Pinpoint the cell where the given text exists, returning its (x, y) midpoint coordinate. 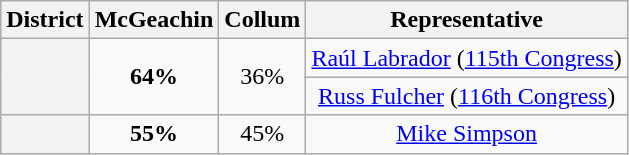
55% (154, 134)
Raúl Labrador (115th Congress) (466, 58)
Collum (262, 20)
Representative (466, 20)
45% (262, 134)
36% (262, 77)
Mike Simpson (466, 134)
McGeachin (154, 20)
Russ Fulcher (116th Congress) (466, 96)
64% (154, 77)
District (45, 20)
